Find where the given text appears and provide that cell's center as (X, Y) coordinate. 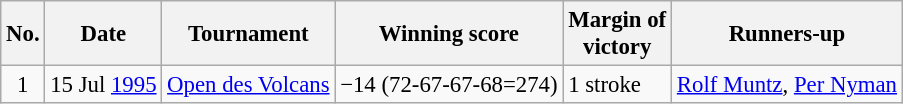
Open des Volcans (248, 85)
No. (23, 34)
1 stroke (618, 85)
Tournament (248, 34)
Date (104, 34)
1 (23, 85)
Margin ofvictory (618, 34)
15 Jul 1995 (104, 85)
−14 (72-67-67-68=274) (449, 85)
Rolf Muntz, Per Nyman (788, 85)
Runners-up (788, 34)
Winning score (449, 34)
